Search for the cell housing the specified text and yield its [x, y] center coordinate. 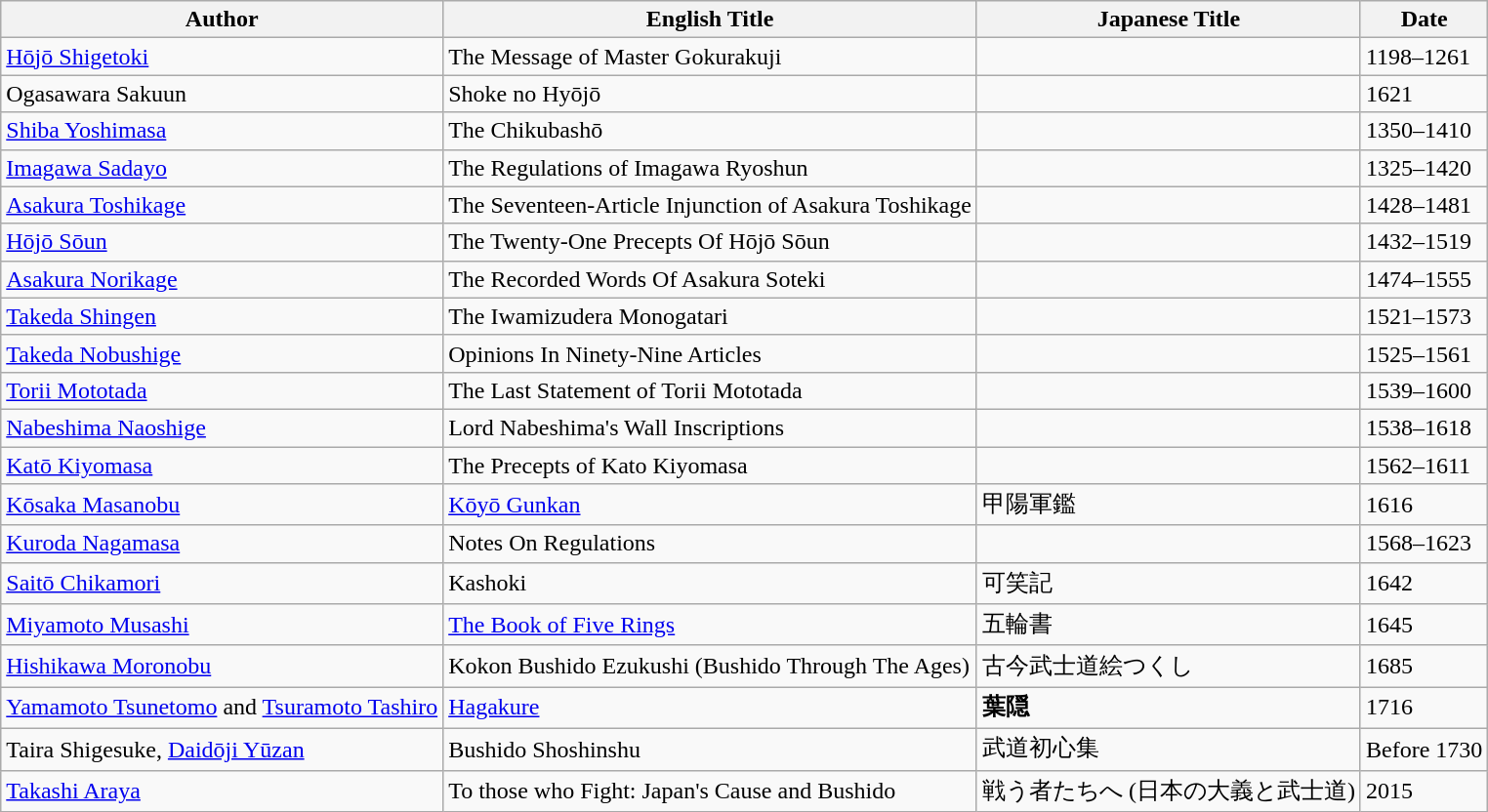
1432–1519 [1424, 242]
The Chikubashō [711, 131]
1198–1261 [1424, 57]
Kōsaka Masanobu [223, 506]
古今武士道絵つくし [1168, 666]
Kōyō Gunkan [711, 506]
Bushido Shoshinshu [711, 750]
1539–1600 [1424, 390]
戦う者たちへ (日本の大義と武士道) [1168, 791]
Takeda Nobushige [223, 353]
The Precepts of Kato Kiyomasa [711, 466]
1538–1618 [1424, 427]
Saitō Chikamori [223, 584]
The Seventeen-Article Injunction of Asakura Toshikage [711, 205]
1568–1623 [1424, 544]
Before 1730 [1424, 750]
1474–1555 [1424, 279]
Kuroda Nagamasa [223, 544]
Asakura Norikage [223, 279]
The Twenty-One Precepts Of Hōjō Sōun [711, 242]
The Message of Master Gokurakuji [711, 57]
The Last Statement of Torii Mototada [711, 390]
1616 [1424, 506]
Miyamoto Musashi [223, 625]
Shoke no Hyōjō [711, 94]
可笑記 [1168, 584]
葉隠 [1168, 709]
Torii Mototada [223, 390]
Ogasawara Sakuun [223, 94]
English Title [711, 20]
2015 [1424, 791]
To those who Fight: Japan's Cause and Bushido [711, 791]
Notes On Regulations [711, 544]
Asakura Toshikage [223, 205]
Imagawa Sadayo [223, 168]
The Recorded Words Of Asakura Soteki [711, 279]
Yamamoto Tsunetomo and Tsuramoto Tashiro [223, 709]
1621 [1424, 94]
1642 [1424, 584]
The Iwamizudera Monogatari [711, 316]
Shiba Yoshimasa [223, 131]
1428–1481 [1424, 205]
1562–1611 [1424, 466]
Japanese Title [1168, 20]
Taira Shigesuke, Daidōji Yūzan [223, 750]
1525–1561 [1424, 353]
Nabeshima Naoshige [223, 427]
1325–1420 [1424, 168]
Takeda Shingen [223, 316]
Kokon Bushido Ezukushi (Bushido Through The Ages) [711, 666]
Lord Nabeshima's Wall Inscriptions [711, 427]
Takashi Araya [223, 791]
The Book of Five Rings [711, 625]
1685 [1424, 666]
Hagakure [711, 709]
1645 [1424, 625]
Opinions In Ninety-Nine Articles [711, 353]
Hōjō Shigetoki [223, 57]
武道初心集 [1168, 750]
Kashoki [711, 584]
1521–1573 [1424, 316]
甲陽軍鑑 [1168, 506]
Date [1424, 20]
五輪書 [1168, 625]
Hōjō Sōun [223, 242]
Hishikawa Moronobu [223, 666]
Author [223, 20]
1350–1410 [1424, 131]
The Regulations of Imagawa Ryoshun [711, 168]
1716 [1424, 709]
Katō Kiyomasa [223, 466]
